Pinpoint the cell where the given text exists, returning its (x, y) midpoint coordinate. 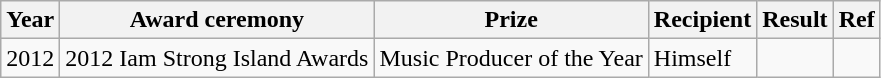
Music Producer of the Year (511, 58)
Year (30, 20)
Award ceremony (217, 20)
2012 Iam Strong Island Awards (217, 58)
Recipient (702, 20)
Himself (702, 58)
Result (795, 20)
Prize (511, 20)
Ref (856, 20)
2012 (30, 58)
